Scan for the cell matching the given text and deliver its (x, y) coordinate at center. 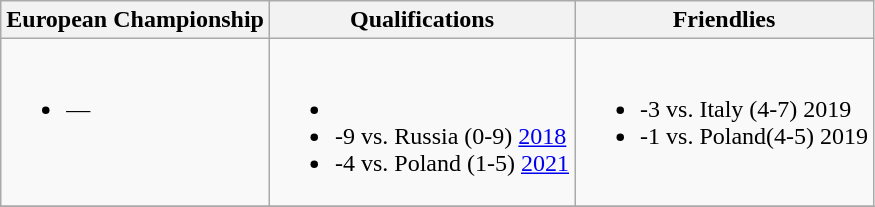
Friendlies (724, 20)
— (136, 122)
European Championship (136, 20)
Qualifications (422, 20)
-9 vs. Russia (0-9) 2018-4 vs. Poland (1-5) 2021 (422, 122)
-3 vs. Italy (4-7) 2019-1 vs. Poland(4-5) 2019 (724, 122)
